Determine the [x, y] coordinate at the center of the cell enclosing the given text.  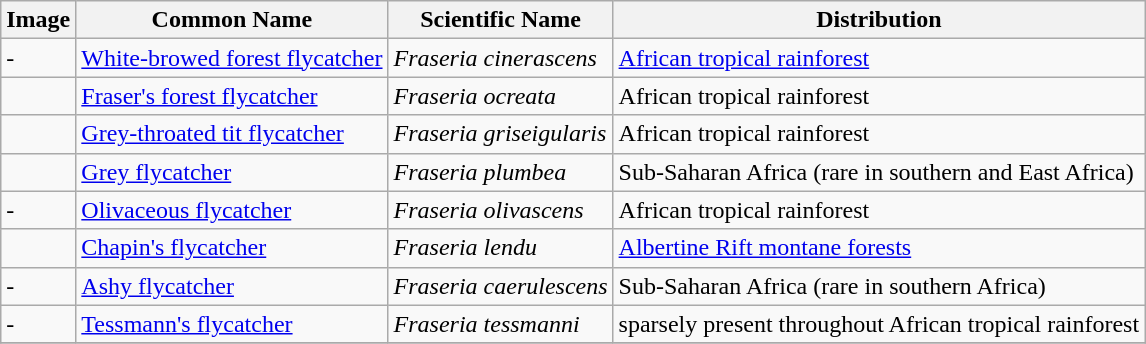
Image [38, 20]
Fraseria lendu [500, 248]
White-browed forest flycatcher [232, 58]
Sub-Saharan Africa (rare in southern Africa) [879, 286]
sparsely present throughout African tropical rainforest [879, 324]
Fraseria ocreata [500, 96]
Grey flycatcher [232, 172]
Ashy flycatcher [232, 286]
Fraseria caerulescens [500, 286]
Common Name [232, 20]
Grey-throated tit flycatcher [232, 134]
Sub-Saharan Africa (rare in southern and East Africa) [879, 172]
Albertine Rift montane forests [879, 248]
Fraseria plumbea [500, 172]
Fraseria tessmanni [500, 324]
Fraseria griseigularis [500, 134]
Tessmann's flycatcher [232, 324]
Chapin's flycatcher [232, 248]
Fraseria cinerascens [500, 58]
Scientific Name [500, 20]
Fraser's forest flycatcher [232, 96]
Distribution [879, 20]
Fraseria olivascens [500, 210]
Olivaceous flycatcher [232, 210]
